Return (x, y) of the center of cell containing provided text 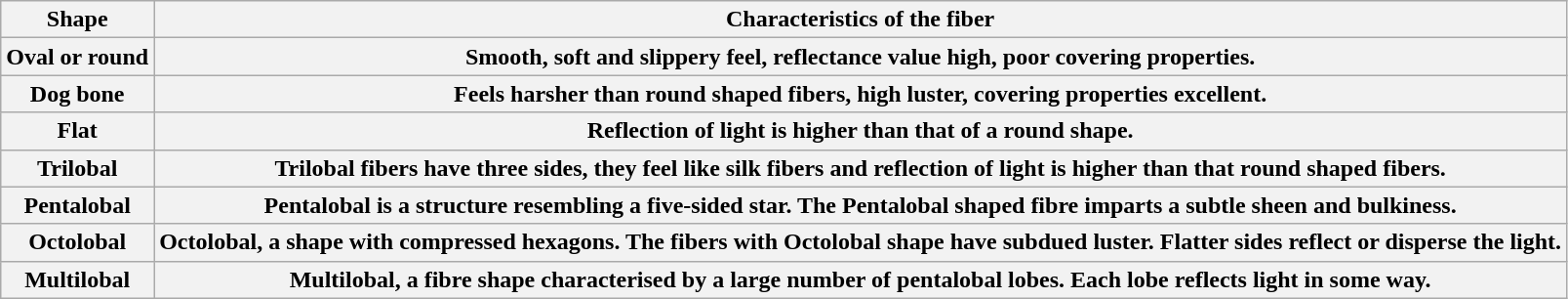
Pentalobal (78, 205)
Trilobal (78, 168)
Feels harsher than round shaped fibers, high luster, covering properties excellent. (861, 94)
Trilobal fibers have three sides, they feel like silk fibers and reflection of light is higher than that round shaped fibers. (861, 168)
Dog bone (78, 94)
Oval or round (78, 57)
Pentalobal is a structure resembling a five-sided star. The Pentalobal shaped fibre imparts a subtle sheen and bulkiness. (861, 205)
Multilobal, a fibre shape characterised by a large number of pentalobal lobes. Each lobe reflects light in some way. (861, 279)
Reflection of light is higher than that of a round shape. (861, 131)
Characteristics of the fiber (861, 20)
Shape (78, 20)
Octolobal (78, 242)
Multilobal (78, 279)
Smooth, soft and slippery feel, reflectance value high, poor covering properties. (861, 57)
Flat (78, 131)
Octolobal, a shape with compressed hexagons. The fibers with Octolobal shape have subdued luster. Flatter sides reflect or disperse the light. (861, 242)
